Scan for the cell matching the given text and deliver its (X, Y) coordinate at center. 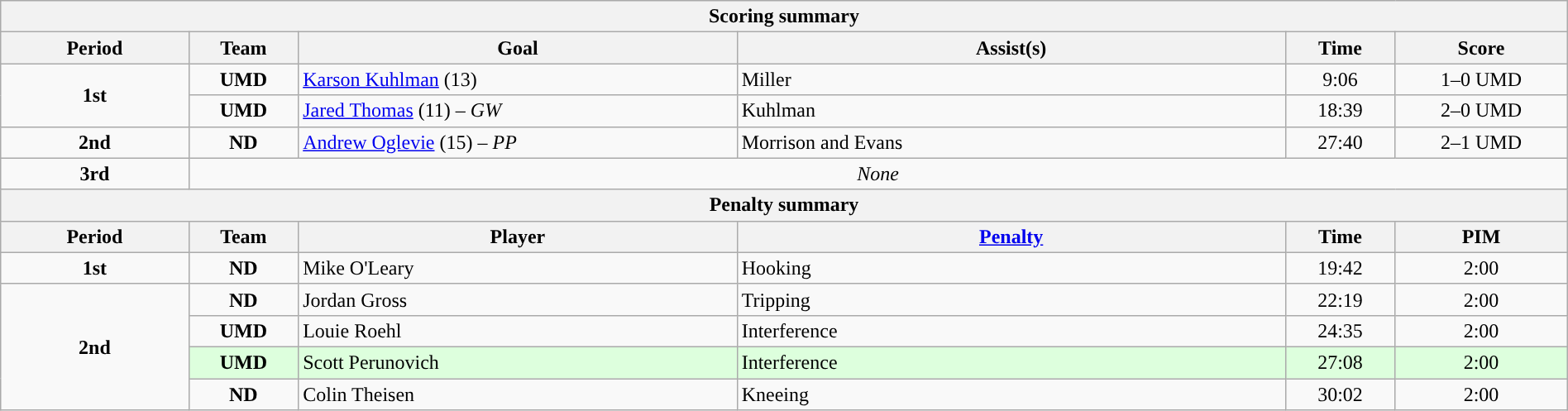
Score (1481, 48)
24:35 (1340, 331)
None (878, 174)
Scott Perunovich (518, 362)
1–0 UMD (1481, 79)
19:42 (1340, 268)
Kuhlman (1011, 111)
Kneeing (1011, 394)
2–0 UMD (1481, 111)
2–1 UMD (1481, 142)
27:08 (1340, 362)
Penalty summary (784, 205)
3rd (94, 174)
Jared Thomas (11) – GW (518, 111)
Louie Roehl (518, 331)
Penalty (1011, 237)
Andrew Oglevie (15) – PP (518, 142)
27:40 (1340, 142)
Scoring summary (784, 17)
Assist(s) (1011, 48)
Morrison and Evans (1011, 142)
Hooking (1011, 268)
Colin Theisen (518, 394)
22:19 (1340, 299)
Mike O'Leary (518, 268)
Miller (1011, 79)
PIM (1481, 237)
18:39 (1340, 111)
Player (518, 237)
Karson Kuhlman (13) (518, 79)
Goal (518, 48)
9:06 (1340, 79)
Jordan Gross (518, 299)
30:02 (1340, 394)
Tripping (1011, 299)
